Return the [X, Y] coordinate for the center point of the cell that contains the specified text.  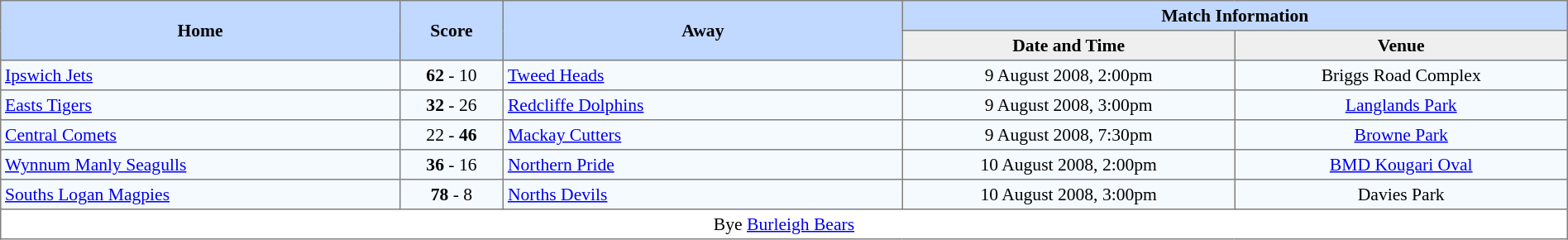
Mackay Cutters [703, 135]
Browne Park [1401, 135]
9 August 2008, 3:00pm [1068, 105]
9 August 2008, 7:30pm [1068, 135]
Central Comets [200, 135]
Bye Burleigh Bears [784, 224]
10 August 2008, 2:00pm [1068, 165]
BMD Kougari Oval [1401, 165]
Souths Logan Magpies [200, 194]
22 - 46 [452, 135]
Tweed Heads [703, 75]
Venue [1401, 46]
10 August 2008, 3:00pm [1068, 194]
9 August 2008, 2:00pm [1068, 75]
62 - 10 [452, 75]
Langlands Park [1401, 105]
Redcliffe Dolphins [703, 105]
Away [703, 31]
Match Information [1235, 16]
Score [452, 31]
36 - 16 [452, 165]
Ipswich Jets [200, 75]
Northern Pride [703, 165]
Davies Park [1401, 194]
Norths Devils [703, 194]
Wynnum Manly Seagulls [200, 165]
Briggs Road Complex [1401, 75]
Easts Tigers [200, 105]
Date and Time [1068, 46]
78 - 8 [452, 194]
Home [200, 31]
32 - 26 [452, 105]
